Detect which cell encompasses the target text, then output its [x, y] center coordinate. 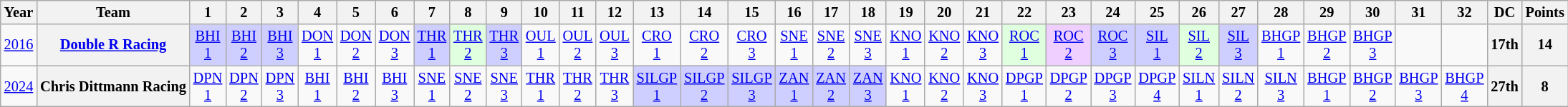
ZAN3 [868, 86]
17 [831, 12]
OUL3 [615, 45]
27 [1238, 12]
CRO3 [751, 45]
ROC1 [1024, 45]
ROC3 [1113, 45]
Year [19, 12]
30 [1372, 12]
SILN3 [1281, 86]
5 [356, 12]
SILGP2 [704, 86]
ROC2 [1069, 45]
Points [1545, 12]
24 [1113, 12]
32 [1464, 12]
27th [1504, 86]
7 [432, 12]
2 [244, 12]
9 [504, 12]
1 [208, 12]
31 [1418, 12]
DPN2 [244, 86]
SIL2 [1199, 45]
25 [1157, 12]
13 [657, 12]
CRO2 [704, 45]
SILGP1 [657, 86]
2016 [19, 45]
12 [615, 12]
26 [1199, 12]
21 [983, 12]
3 [280, 12]
6 [395, 12]
16 [794, 12]
20 [944, 12]
18 [868, 12]
2024 [19, 86]
Team [113, 12]
OUL1 [541, 45]
DON2 [356, 45]
SIL1 [1157, 45]
Chris Dittmann Racing [113, 86]
SILN1 [1199, 86]
19 [905, 12]
28 [1281, 12]
DON3 [395, 45]
29 [1327, 12]
SIL3 [1238, 45]
11 [578, 12]
DPN3 [280, 86]
ZAN1 [794, 86]
DPN1 [208, 86]
DPGP3 [1113, 86]
DC [1504, 12]
22 [1024, 12]
ZAN2 [831, 86]
Double R Racing [113, 45]
10 [541, 12]
23 [1069, 12]
SILN2 [1238, 86]
OUL2 [578, 45]
DPGP2 [1069, 86]
4 [317, 12]
17th [1504, 45]
CRO1 [657, 45]
BHGP4 [1464, 86]
SILGP3 [751, 86]
DPGP4 [1157, 86]
DON1 [317, 45]
15 [751, 12]
DPGP1 [1024, 86]
